Capture the cell that displays the provided text and extract its (X, Y) central coordinate. 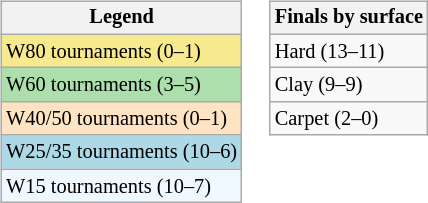
W80 tournaments (0–1) (122, 51)
Clay (9–9) (349, 85)
W15 tournaments (10–7) (122, 186)
W40/50 tournaments (0–1) (122, 119)
Legend (122, 18)
Hard (13–11) (349, 51)
W25/35 tournaments (10–6) (122, 152)
W60 tournaments (3–5) (122, 85)
Finals by surface (349, 18)
Carpet (2–0) (349, 119)
